Extract the [x, y] coordinate from the center of the cell holding the provided text.  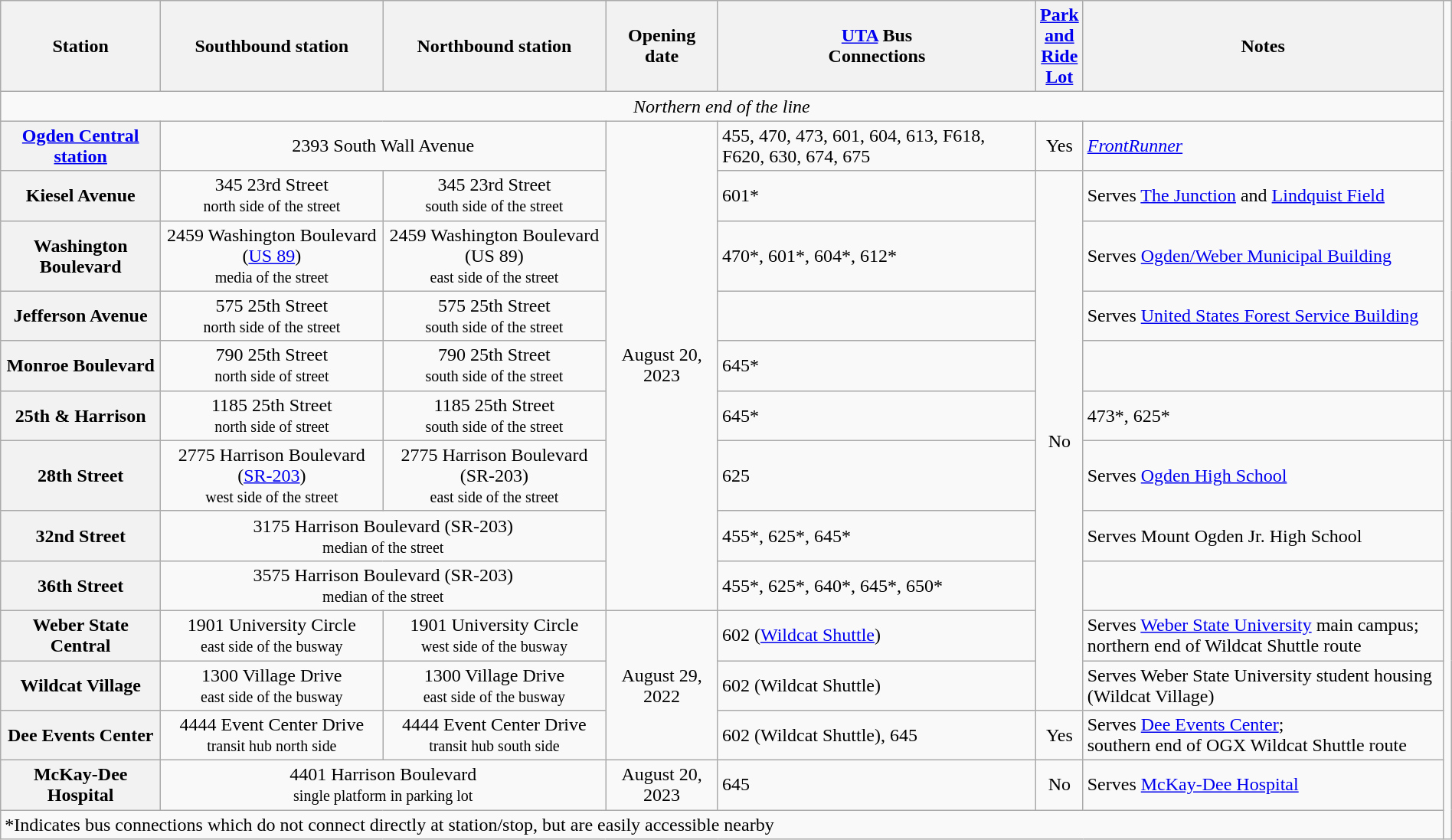
Serves The Junction and Lindquist Field [1263, 196]
3575 Harrison Boulevard (SR-203)median of the street [383, 585]
Northbound station [495, 46]
3175 Harrison Boulevard (SR-203)median of the street [383, 536]
790 25th Streetsouth side of the street [495, 366]
25th & Harrison [81, 415]
32nd Street [81, 536]
575 25th Streetnorth side of the street [272, 315]
602 (Wildcat Shuttle), 645 [876, 735]
Dee Events Center [81, 735]
36th Street [81, 585]
Monroe Boulevard [81, 366]
Opening date [662, 46]
345 23rd Streetsouth side of the street [495, 196]
2459 Washington Boulevard (US 89)east side of the street [495, 256]
Wildcat Village [81, 685]
473*, 625* [1263, 415]
645 [876, 786]
Northern end of the line [721, 106]
Serves Dee Events Center;southern end of OGX Wildcat Shuttle route [1263, 735]
FrontRunner [1263, 145]
*Indicates bus connections which do not connect directly at station/stop, but are easily accessible nearby [721, 825]
Jefferson Avenue [81, 315]
1185 25th Streetnorth side of street [272, 415]
790 25th Streetnorth side of street [272, 366]
Serves Weber State University main campus;northern end of Wildcat Shuttle route [1263, 636]
Kiesel Avenue [81, 196]
1185 25th Streetsouth side of the street [495, 415]
601* [876, 196]
2775 Harrison Boulevard (SR-203)east side of the street [495, 476]
Ogden Central station [81, 145]
28th Street [81, 476]
Serves Weber State University student housing (Wildcat Village) [1263, 685]
575 25th Streetsouth side of the street [495, 315]
2775 Harrison Boulevard (SR-203)west side of the street [272, 476]
August 29, 2022 [662, 685]
2459 Washington Boulevard (US 89)media of the street [272, 256]
4444 Event Center Drivetransit hub north side [272, 735]
4401 Harrison Boulevardsingle platform in parking lot [383, 786]
625 [876, 476]
Serves Ogden/Weber Municipal Building [1263, 256]
Washington Boulevard [81, 256]
345 23rd Streetnorth side of the street [272, 196]
1901 University Circlewest side of the busway [495, 636]
Serves Mount Ogden Jr. High School [1263, 536]
UTA BusConnections [876, 46]
4444 Event Center Drivetransit hub south side [495, 735]
Station [81, 46]
470*, 601*, 604*, 612* [876, 256]
Serves Ogden High School [1263, 476]
McKay-Dee Hospital [81, 786]
Serves United States Forest Service Building [1263, 315]
Southbound station [272, 46]
455, 470, 473, 601, 604, 613, F618, F620, 630, 674, 675 [876, 145]
Serves McKay-Dee Hospital [1263, 786]
ParkandRideLot [1059, 46]
2393 South Wall Avenue [383, 145]
Weber State Central [81, 636]
Notes [1263, 46]
1901 University Circleeast side of the busway [272, 636]
455*, 625*, 640*, 645*, 650* [876, 585]
455*, 625*, 645* [876, 536]
